Return [X, Y] of the center of cell containing provided text 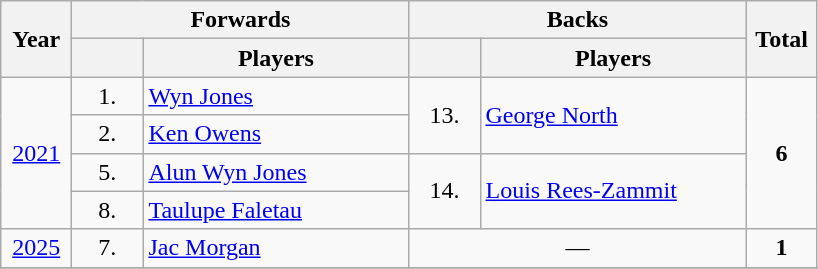
Backs [578, 20]
— [578, 248]
Taulupe Faletau [276, 210]
George North [613, 115]
Louis Rees-Zammit [613, 191]
2021 [36, 153]
Wyn Jones [276, 96]
2025 [36, 248]
5. [108, 172]
Jac Morgan [276, 248]
7. [108, 248]
Year [36, 39]
13. [444, 115]
Total [782, 39]
1. [108, 96]
14. [444, 191]
1 [782, 248]
Forwards [240, 20]
Alun Wyn Jones [276, 172]
6 [782, 153]
8. [108, 210]
Ken Owens [276, 134]
2. [108, 134]
